Determine the (X, Y) coordinate at the center of the cell enclosing the given text.  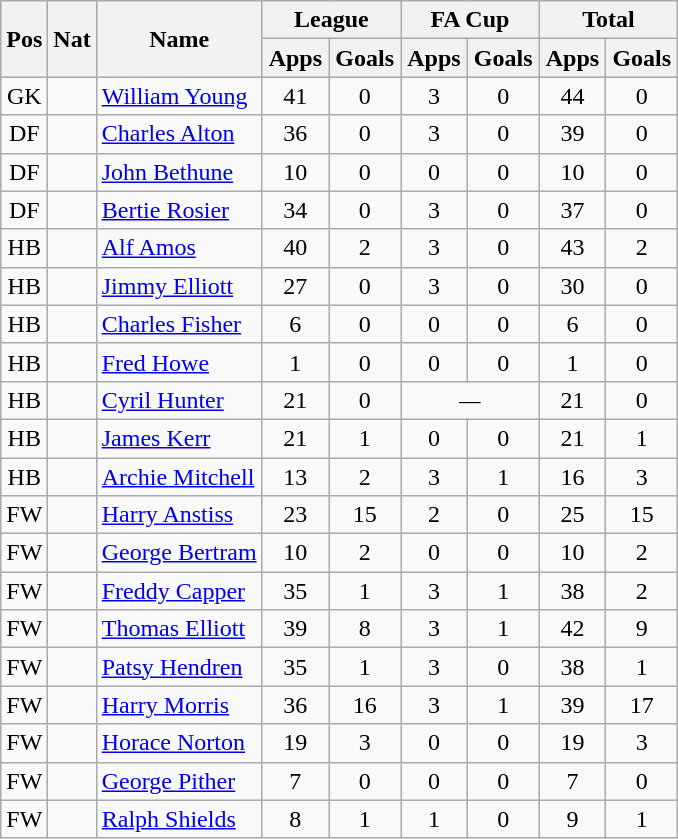
41 (296, 96)
League (332, 20)
Freddy Capper (179, 591)
43 (572, 248)
Total (608, 20)
23 (296, 515)
Thomas Elliott (179, 629)
William Young (179, 96)
34 (296, 210)
Name (179, 39)
Alf Amos (179, 248)
James Kerr (179, 438)
Patsy Hendren (179, 667)
40 (296, 248)
27 (296, 286)
Cyril Hunter (179, 400)
Archie Mitchell (179, 477)
44 (572, 96)
Charles Alton (179, 134)
Bertie Rosier (179, 210)
— (470, 400)
Harry Morris (179, 705)
FA Cup (470, 20)
13 (296, 477)
Horace Norton (179, 743)
30 (572, 286)
Harry Anstiss (179, 515)
42 (572, 629)
Charles Fisher (179, 324)
Pos (24, 39)
Ralph Shields (179, 819)
37 (572, 210)
John Bethune (179, 172)
Nat (72, 39)
Fred Howe (179, 362)
25 (572, 515)
Jimmy Elliott (179, 286)
George Pither (179, 781)
George Bertram (179, 553)
17 (642, 705)
GK (24, 96)
